Locate the cell with the specified text and output its [x, y] center coordinate. 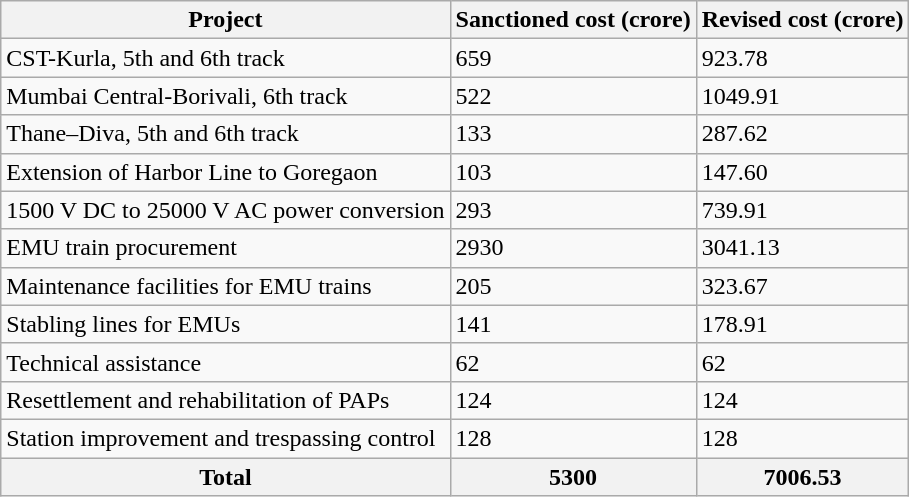
Stabling lines for EMUs [226, 324]
178.91 [802, 324]
323.67 [802, 286]
Mumbai Central-Borivali, 6th track [226, 96]
Technical assistance [226, 362]
3041.13 [802, 248]
659 [573, 58]
133 [573, 134]
147.60 [802, 172]
103 [573, 172]
Station improvement and trespassing control [226, 438]
5300 [573, 477]
205 [573, 286]
Project [226, 20]
293 [573, 210]
Extension of Harbor Line to Goregaon [226, 172]
923.78 [802, 58]
Total [226, 477]
7006.53 [802, 477]
739.91 [802, 210]
1500 V DC to 25000 V AC power conversion [226, 210]
Thane–Diva, 5th and 6th track [226, 134]
522 [573, 96]
Maintenance facilities for EMU trains [226, 286]
141 [573, 324]
Resettlement and rehabilitation of PAPs [226, 400]
CST-Kurla, 5th and 6th track [226, 58]
287.62 [802, 134]
2930 [573, 248]
EMU train procurement [226, 248]
Revised cost (crore) [802, 20]
Sanctioned cost (crore) [573, 20]
1049.91 [802, 96]
